Return [x, y] of the center of cell containing provided text 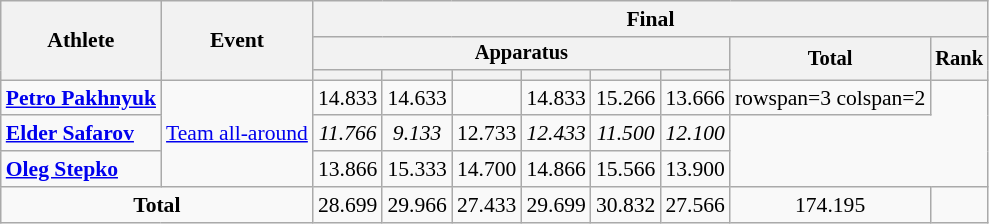
29.699 [556, 205]
174.195 [830, 205]
Rank [959, 58]
13.866 [348, 169]
12.433 [556, 134]
9.133 [416, 134]
11.500 [626, 134]
29.966 [416, 205]
27.566 [694, 205]
Event [237, 40]
14.633 [416, 98]
30.832 [626, 205]
12.100 [694, 134]
Elder Safarov [81, 134]
12.733 [486, 134]
15.566 [626, 169]
Petro Pakhnyuk [81, 98]
Oleg Stepko [81, 169]
Team all-around [237, 134]
11.766 [348, 134]
Apparatus [522, 54]
27.433 [486, 205]
13.666 [694, 98]
28.699 [348, 205]
Athlete [81, 40]
rowspan=3 colspan=2 [830, 98]
13.900 [694, 169]
Final [650, 19]
15.333 [416, 169]
15.266 [626, 98]
14.700 [486, 169]
14.866 [556, 169]
